Find where the given text appears and provide that cell's center as [X, Y] coordinate. 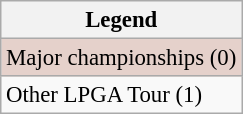
Major championships (0) [122, 58]
Legend [122, 20]
Other LPGA Tour (1) [122, 95]
